Capture the cell that displays the provided text and extract its (x, y) central coordinate. 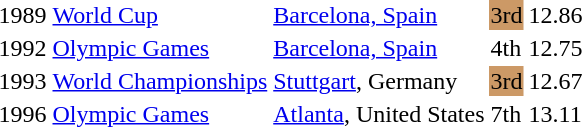
4th (506, 48)
Stuttgart, Germany (379, 81)
Olympic Games (160, 48)
World Championships (160, 81)
World Cup (160, 15)
